Pinpoint the cell where the given text exists, returning its (X, Y) midpoint coordinate. 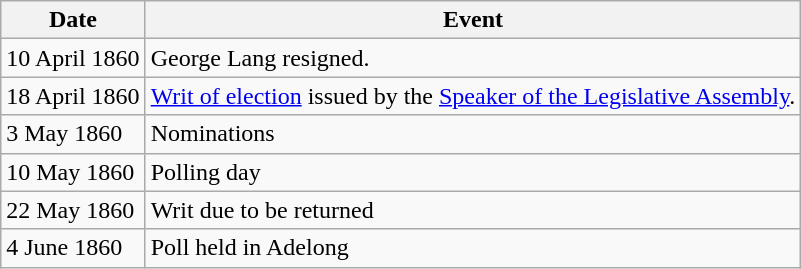
George Lang resigned. (473, 58)
Writ due to be returned (473, 210)
4 June 1860 (73, 248)
18 April 1860 (73, 96)
Writ of election issued by the Speaker of the Legislative Assembly. (473, 96)
10 May 1860 (73, 172)
10 April 1860 (73, 58)
Date (73, 20)
Polling day (473, 172)
Poll held in Adelong (473, 248)
3 May 1860 (73, 134)
22 May 1860 (73, 210)
Event (473, 20)
Nominations (473, 134)
